Return the (x, y) coordinate for the center point of the cell that contains the specified text.  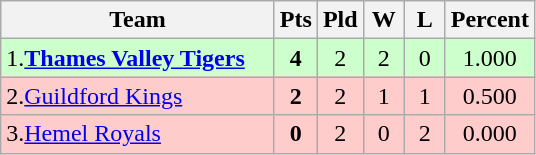
4 (296, 58)
Pts (296, 20)
L (424, 20)
Percent (490, 20)
Pld (340, 20)
2.Guildford Kings (138, 96)
0.000 (490, 134)
Team (138, 20)
1.Thames Valley Tigers (138, 58)
1.000 (490, 58)
0.500 (490, 96)
3.Hemel Royals (138, 134)
W (384, 20)
